Search for the cell housing the specified text and yield its [x, y] center coordinate. 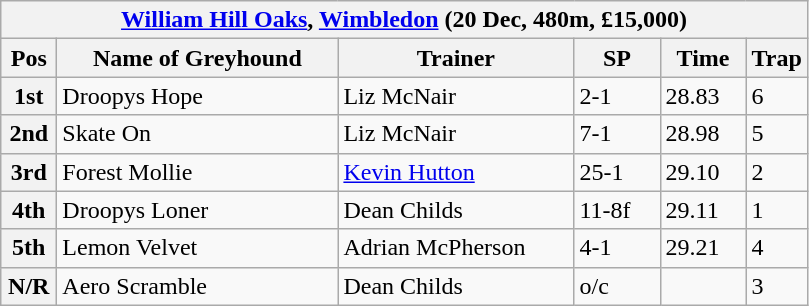
Trainer [456, 58]
4 [776, 248]
Droopys Loner [198, 210]
William Hill Oaks, Wimbledon (20 Dec, 480m, £15,000) [404, 20]
25-1 [617, 172]
11-8f [617, 210]
2 [776, 172]
Skate On [198, 134]
SP [617, 58]
6 [776, 96]
Kevin Hutton [456, 172]
28.83 [703, 96]
Adrian McPherson [456, 248]
Pos [29, 58]
Lemon Velvet [198, 248]
4th [29, 210]
29.21 [703, 248]
o/c [617, 286]
29.11 [703, 210]
Droopys Hope [198, 96]
1 [776, 210]
28.98 [703, 134]
4-1 [617, 248]
Forest Mollie [198, 172]
Trap [776, 58]
Name of Greyhound [198, 58]
7-1 [617, 134]
3 [776, 286]
2nd [29, 134]
5th [29, 248]
3rd [29, 172]
5 [776, 134]
Aero Scramble [198, 286]
2-1 [617, 96]
Time [703, 58]
N/R [29, 286]
29.10 [703, 172]
1st [29, 96]
